Return the (x, y) coordinate for the center point of the cell that contains the specified text.  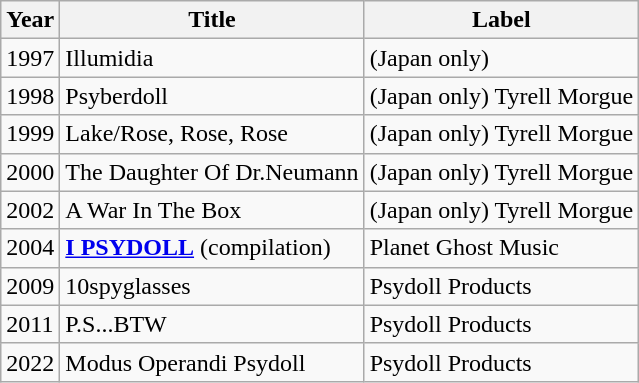
1999 (30, 134)
A War In The Box (212, 210)
Illumidia (212, 58)
2000 (30, 172)
I PSYDOLL (compilation) (212, 248)
(Japan only) (501, 58)
Lake/Rose, Rose, Rose (212, 134)
Year (30, 20)
Psyberdoll (212, 96)
Label (501, 20)
10spyglasses (212, 286)
Title (212, 20)
2004 (30, 248)
2022 (30, 362)
2011 (30, 324)
2002 (30, 210)
1997 (30, 58)
P.S...BTW (212, 324)
2009 (30, 286)
Modus Operandi Psydoll (212, 362)
The Daughter Of Dr.Neumann (212, 172)
Planet Ghost Music (501, 248)
1998 (30, 96)
